Detect which cell encompasses the target text, then output its (X, Y) center coordinate. 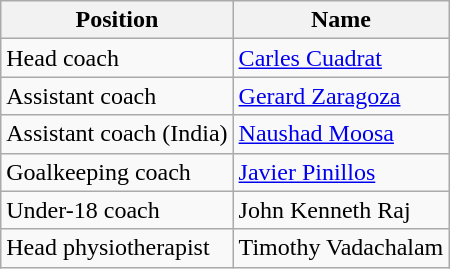
Head coach (117, 58)
Assistant coach (117, 96)
Under-18 coach (117, 210)
Timothy Vadachalam (341, 248)
Name (341, 20)
John Kenneth Raj (341, 210)
Assistant coach (India) (117, 134)
Gerard Zaragoza (341, 96)
Position (117, 20)
Goalkeeping coach (117, 172)
Carles Cuadrat (341, 58)
Head physiotherapist (117, 248)
Naushad Moosa (341, 134)
Javier Pinillos (341, 172)
